Return (x, y) of the center of cell containing provided text 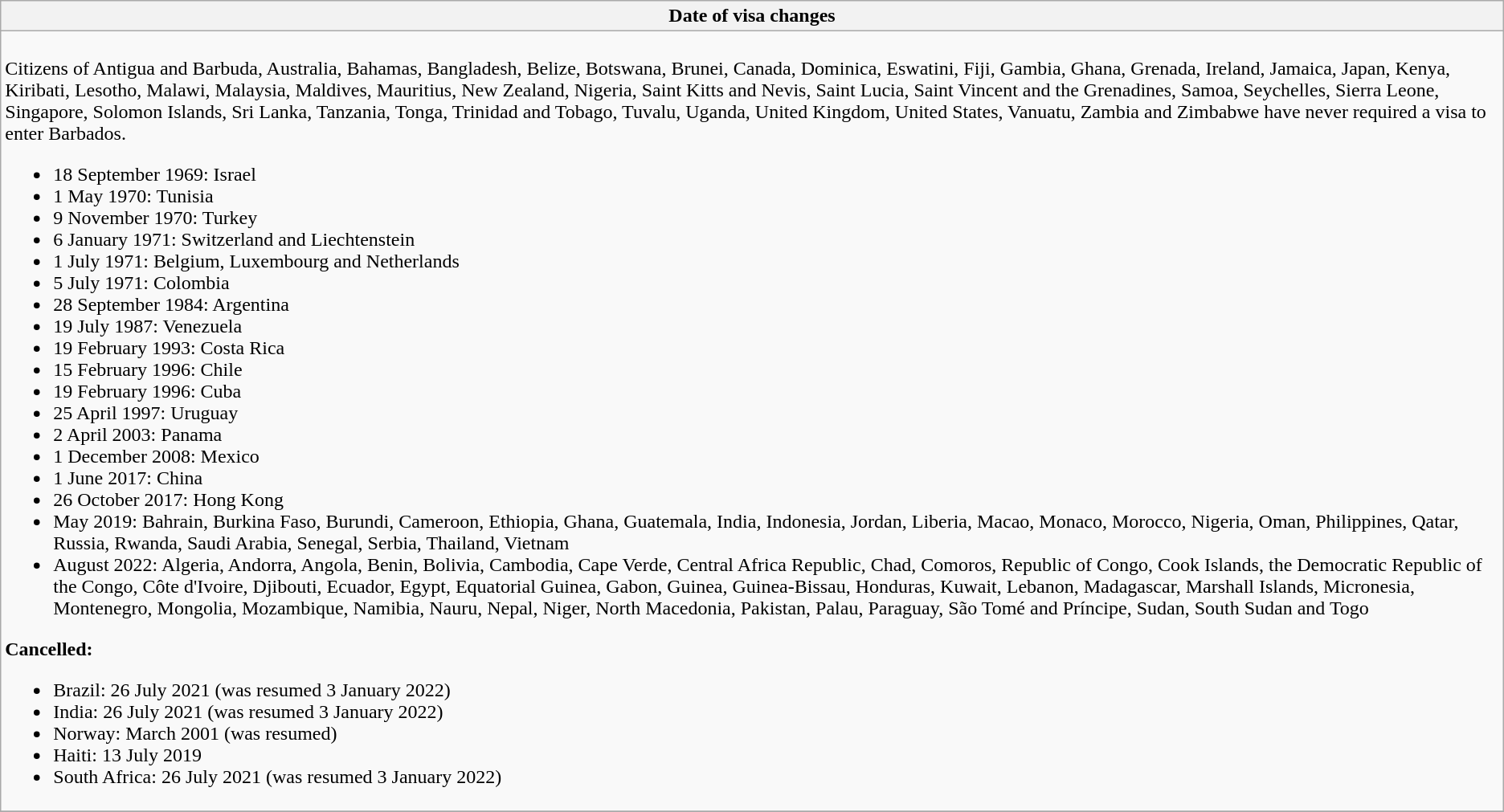
Date of visa changes (752, 16)
